Detect which cell encompasses the target text, then output its [x, y] center coordinate. 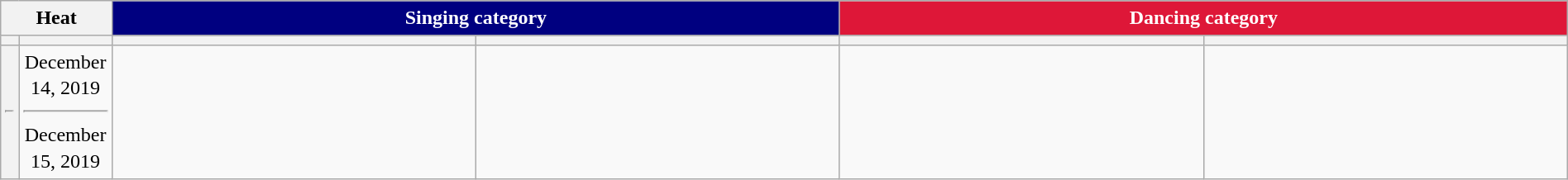
Dancing category [1203, 18]
Singing category [476, 18]
Heat [56, 18]
December 14, 2019December 15, 2019 [66, 112]
